Capture the cell that displays the provided text and extract its [X, Y] central coordinate. 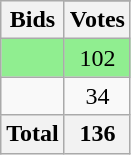
Votes [97, 20]
102 [97, 58]
136 [97, 134]
34 [97, 96]
Total [33, 134]
Bids [33, 20]
